Capture the cell that displays the provided text and extract its [x, y] central coordinate. 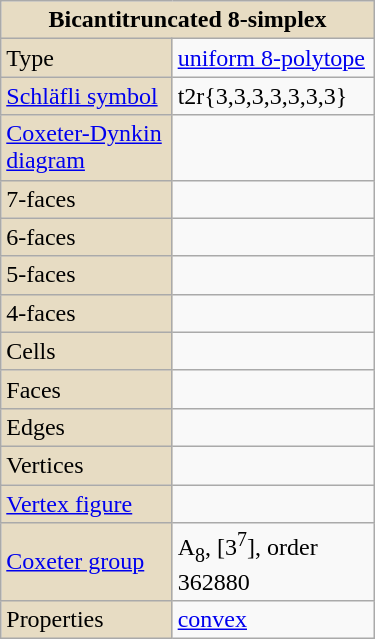
Faces [86, 389]
4-faces [86, 313]
t2r{3,3,3,3,3,3,3} [273, 96]
convex [273, 619]
7-faces [86, 199]
Coxeter group [86, 562]
6-faces [86, 237]
5-faces [86, 275]
Schläfli symbol [86, 96]
Vertex figure [86, 503]
Edges [86, 427]
Type [86, 58]
Vertices [86, 465]
uniform 8-polytope [273, 58]
Cells [86, 351]
A8, [37], order 362880 [273, 562]
Coxeter-Dynkin diagram [86, 148]
Properties [86, 619]
Bicantitruncated 8-simplex [188, 20]
